Determine the [x, y] coordinate at the center of the cell enclosing the given text.  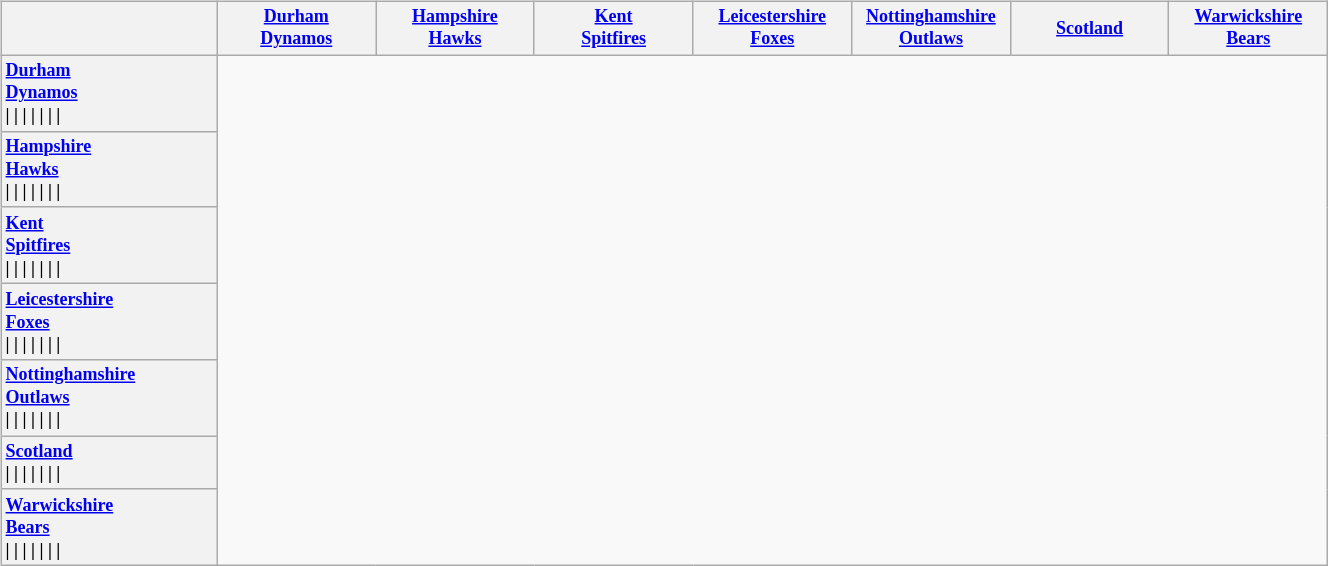
WarwickshireBears [1248, 28]
NottinghamshireOutlaws [932, 28]
DurhamDynamos [296, 28]
LeicestershireFoxes | | | | | | | [109, 321]
LeicestershireFoxes [772, 28]
KentSpitfires | | | | | | | [109, 245]
DurhamDynamos | | | | | | | [109, 93]
KentSpitfires [614, 28]
Scotland | | | | | | | [109, 463]
Scotland [1090, 28]
HampshireHawks | | | | | | | [109, 169]
WarwickshireBears | | | | | | | [109, 527]
NottinghamshireOutlaws | | | | | | | [109, 398]
HampshireHawks [456, 28]
